Find where the given text appears and provide that cell's center as (x, y) coordinate. 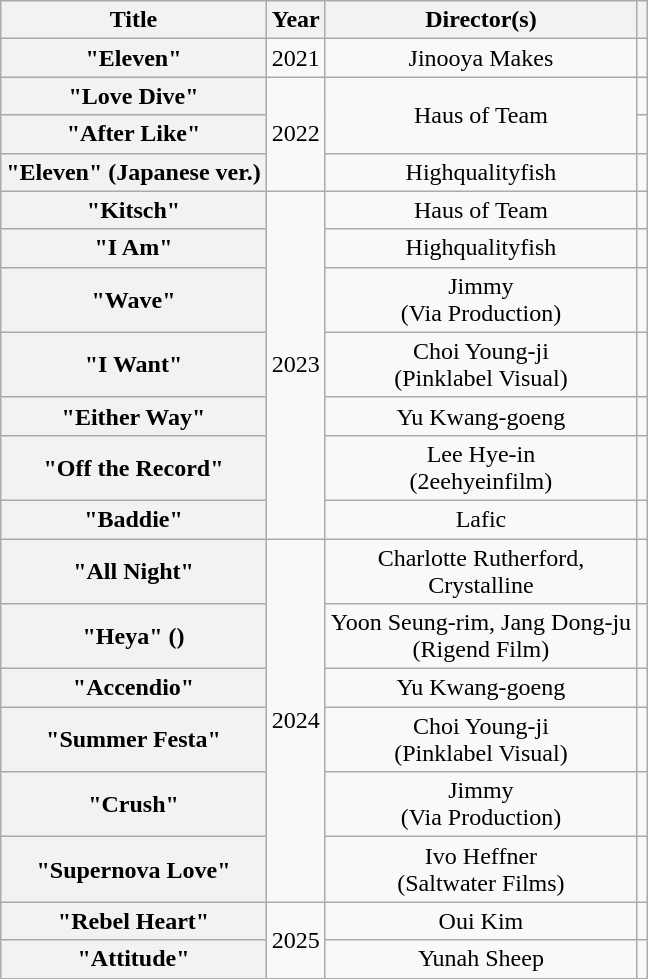
"Off the Record" (134, 468)
"Heya" () (134, 636)
Oui Kim (480, 921)
"After Like" (134, 134)
2021 (296, 58)
2022 (296, 134)
"Summer Festa" (134, 740)
Ivo Heffner(Saltwater Films) (480, 870)
"All Night" (134, 570)
"Eleven" (134, 58)
"Crush" (134, 804)
"Baddie" (134, 519)
"Wave" (134, 300)
2024 (296, 720)
2025 (296, 940)
"Accendio" (134, 688)
Title (134, 20)
"Attitude" (134, 959)
Yoon Seung-rim, Jang Dong-ju(Rigend Film) (480, 636)
Lafic (480, 519)
Charlotte Rutherford,Crystalline (480, 570)
"Eleven" (Japanese ver.) (134, 172)
"I Want" (134, 364)
"Love Dive" (134, 96)
Director(s) (480, 20)
Year (296, 20)
"Supernova Love" (134, 870)
"Kitsch" (134, 210)
"Either Way" (134, 416)
Lee Hye-in(2eehyeinfilm) (480, 468)
"I Am" (134, 248)
"Rebel Heart" (134, 921)
Yunah Sheep (480, 959)
2023 (296, 364)
Jinooya Makes (480, 58)
